Search for the cell housing the specified text and yield its (X, Y) center coordinate. 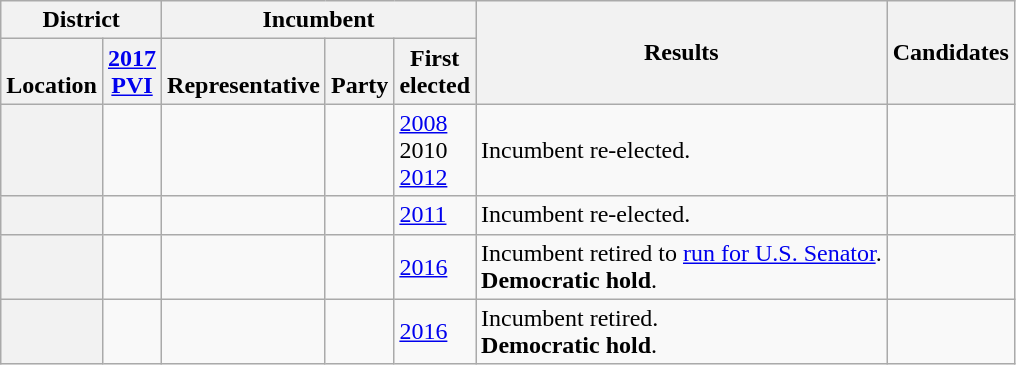
2017PVI (132, 72)
Candidates (950, 52)
Representative (244, 72)
Incumbent (319, 20)
Incumbent retired.Democratic hold. (682, 332)
Results (682, 52)
2011 (435, 215)
District (82, 20)
20082010 2012 (435, 150)
Location (52, 72)
Incumbent retired to run for U.S. Senator.Democratic hold. (682, 266)
Party (359, 72)
Firstelected (435, 72)
